Capture the cell that displays the provided text and extract its (x, y) central coordinate. 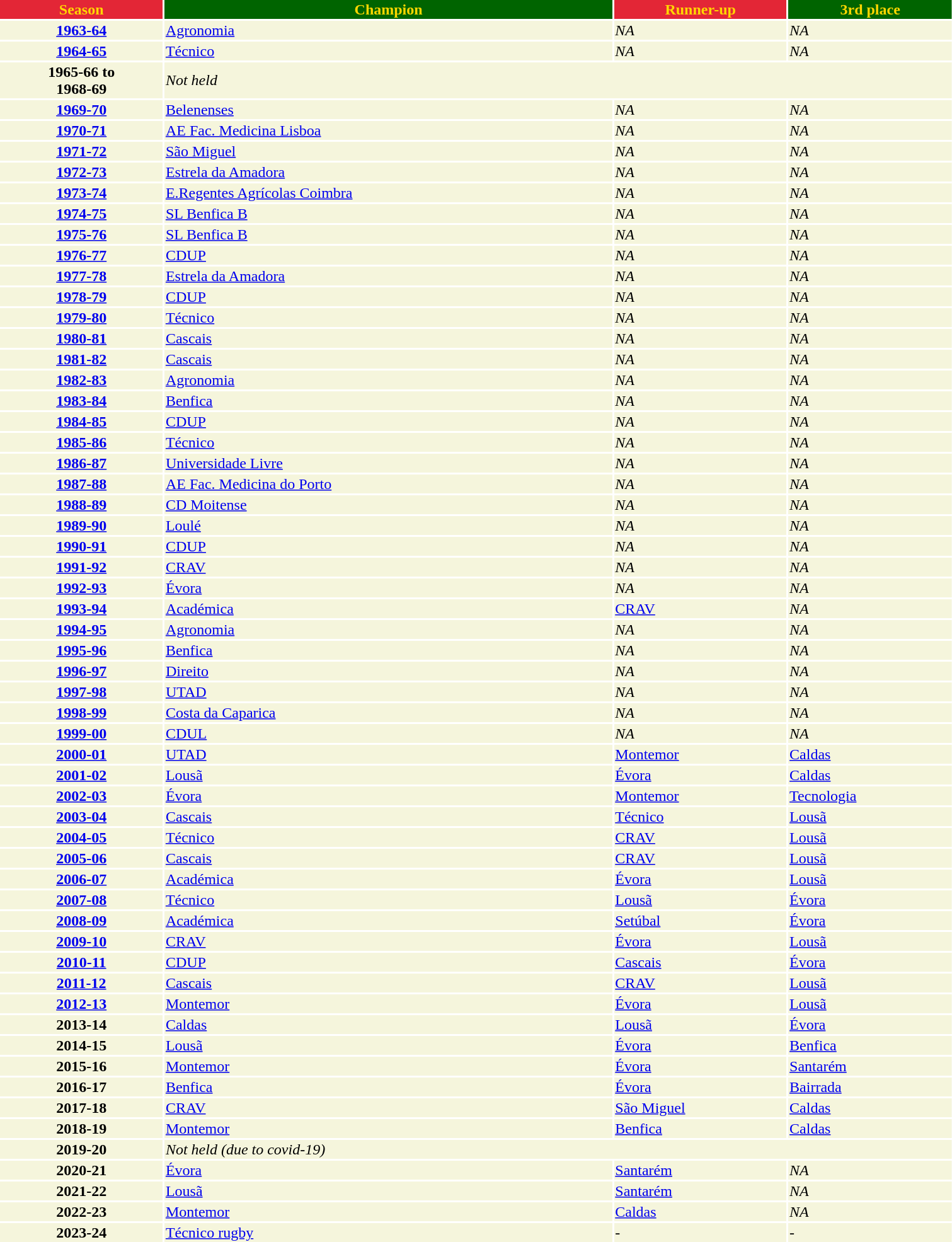
1985-86 (81, 442)
2006-07 (81, 879)
1992-93 (81, 588)
2015-16 (81, 1066)
1978-79 (81, 297)
AE Fac. Medicina do Porto (388, 484)
E.Regentes Agrícolas Coimbra (388, 193)
1975-76 (81, 234)
2011-12 (81, 983)
1965-66 to1968-69 (81, 81)
AE Fac. Medicina Lisboa (388, 130)
1964-65 (81, 51)
2019-20 (81, 1149)
Belenenses (388, 110)
1970-71 (81, 130)
1977-78 (81, 276)
1990-91 (81, 546)
2020-21 (81, 1170)
2017-18 (81, 1108)
2013-14 (81, 1025)
Universidade Livre (388, 463)
2021-22 (81, 1191)
1972-73 (81, 172)
Not held (due to covid-19) (558, 1149)
1999-00 (81, 733)
2010-11 (81, 962)
Loulé (388, 526)
1984-85 (81, 422)
1997-98 (81, 692)
1973-74 (81, 193)
1991-92 (81, 567)
2002-03 (81, 796)
1982-83 (81, 380)
2023-24 (81, 1233)
2009-10 (81, 941)
1983-84 (81, 401)
2018-19 (81, 1129)
1974-75 (81, 214)
CDUL (388, 733)
1969-70 (81, 110)
2012-13 (81, 1004)
2003-04 (81, 817)
1993-94 (81, 609)
1976-77 (81, 255)
1989-90 (81, 526)
2008-09 (81, 921)
Setúbal (701, 921)
1963-64 (81, 30)
1987-88 (81, 484)
CD Moitense (388, 505)
1979-80 (81, 318)
Not held (558, 81)
1981-82 (81, 359)
Champion (388, 9)
Técnico rugby (388, 1233)
2005-06 (81, 858)
1988-89 (81, 505)
Direito (388, 671)
2016-17 (81, 1087)
Tecnologia (871, 796)
2022-23 (81, 1212)
Bairrada (871, 1087)
Runner-up (701, 9)
1980-81 (81, 338)
1971-72 (81, 151)
2007-08 (81, 900)
1994-95 (81, 630)
Season (81, 9)
2000-01 (81, 754)
1996-97 (81, 671)
2001-02 (81, 775)
1986-87 (81, 463)
2004-05 (81, 837)
2014-15 (81, 1045)
1995-96 (81, 650)
1998-99 (81, 713)
Costa da Caparica (388, 713)
3rd place (871, 9)
